From the cell containing the given text, extract its center point as [X, Y] coordinate. 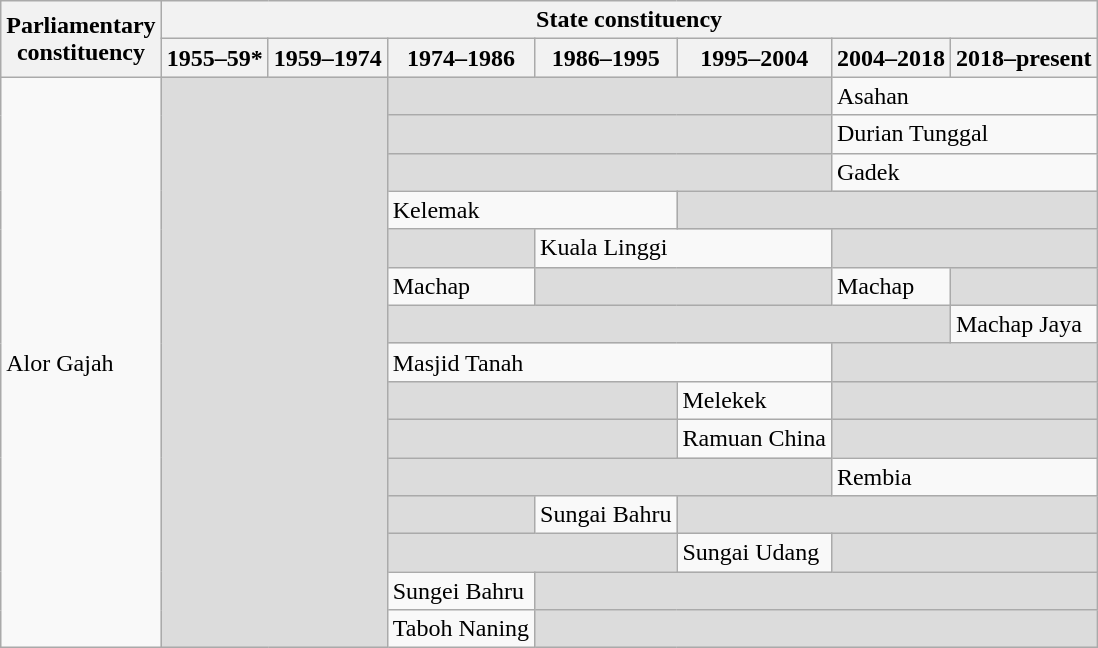
1955–59* [214, 58]
Sungei Bahru [460, 591]
Durian Tunggal [964, 134]
Gadek [964, 172]
1995–2004 [754, 58]
Asahan [964, 96]
1986–1995 [606, 58]
Machap Jaya [1024, 324]
Kuala Linggi [684, 248]
Sungai Udang [754, 553]
2004–2018 [890, 58]
Ramuan China [754, 438]
Sungai Bahru [606, 515]
Alor Gajah [81, 362]
1959–1974 [328, 58]
Parliamentaryconstituency [81, 39]
Melekek [754, 400]
Rembia [964, 477]
1974–1986 [460, 58]
Kelemak [532, 210]
Taboh Naning [460, 629]
State constituency [629, 20]
Masjid Tanah [609, 362]
2018–present [1024, 58]
